Return the (x, y) coordinate for the center point of the cell that contains the specified text.  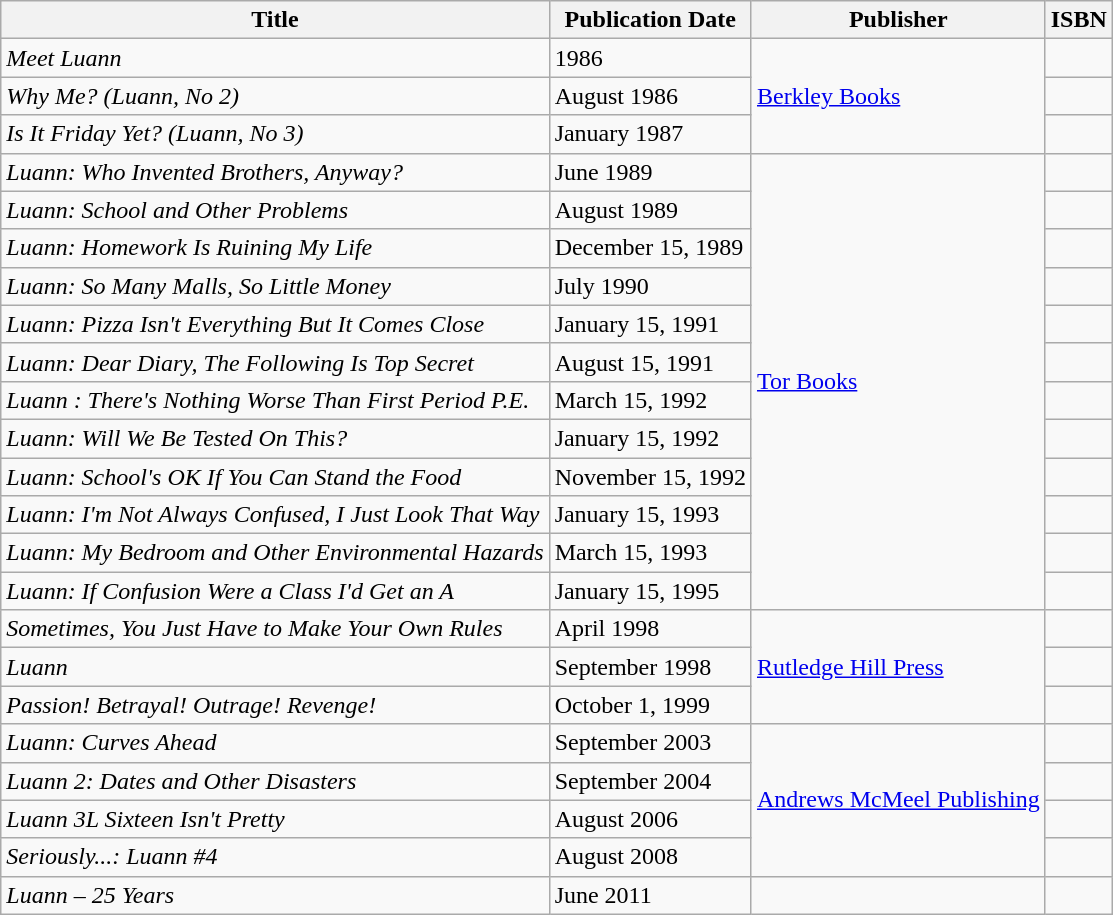
August 1989 (650, 210)
Luann: School and Other Problems (275, 210)
October 1, 1999 (650, 705)
June 1989 (650, 172)
June 2011 (650, 895)
Luann: So Many Malls, So Little Money (275, 286)
Luann: Pizza Isn't Everything But It Comes Close (275, 324)
August 1986 (650, 96)
Luann: My Bedroom and Other Environmental Hazards (275, 553)
Luann 3L Sixteen Isn't Pretty (275, 819)
January 15, 1995 (650, 591)
Seriously...: Luann #4 (275, 857)
Luann: Who Invented Brothers, Anyway? (275, 172)
December 15, 1989 (650, 248)
March 15, 1993 (650, 553)
Publisher (898, 20)
Luann : There's Nothing Worse Than First Period P.E. (275, 400)
August 15, 1991 (650, 362)
March 15, 1992 (650, 400)
Luann 2: Dates and Other Disasters (275, 781)
Luann: Curves Ahead (275, 743)
Rutledge Hill Press (898, 667)
Tor Books (898, 382)
September 1998 (650, 667)
ISBN (1078, 20)
Title (275, 20)
January 1987 (650, 134)
Berkley Books (898, 96)
January 15, 1992 (650, 438)
1986 (650, 58)
November 15, 1992 (650, 477)
April 1998 (650, 629)
Luann: If Confusion Were a Class I'd Get an A (275, 591)
July 1990 (650, 286)
Meet Luann (275, 58)
Why Me? (Luann, No 2) (275, 96)
Luann: School's OK If You Can Stand the Food (275, 477)
Luann (275, 667)
Luann: Dear Diary, The Following Is Top Secret (275, 362)
Luann: I'm Not Always Confused, I Just Look That Way (275, 515)
Luann: Homework Is Ruining My Life (275, 248)
Luann: Will We Be Tested On This? (275, 438)
September 2003 (650, 743)
January 15, 1991 (650, 324)
January 15, 1993 (650, 515)
Passion! Betrayal! Outrage! Revenge! (275, 705)
Sometimes, You Just Have to Make Your Own Rules (275, 629)
August 2006 (650, 819)
Is It Friday Yet? (Luann, No 3) (275, 134)
Andrews McMeel Publishing (898, 800)
September 2004 (650, 781)
Publication Date (650, 20)
Luann – 25 Years (275, 895)
August 2008 (650, 857)
